Detect which cell encompasses the target text, then output its [X, Y] center coordinate. 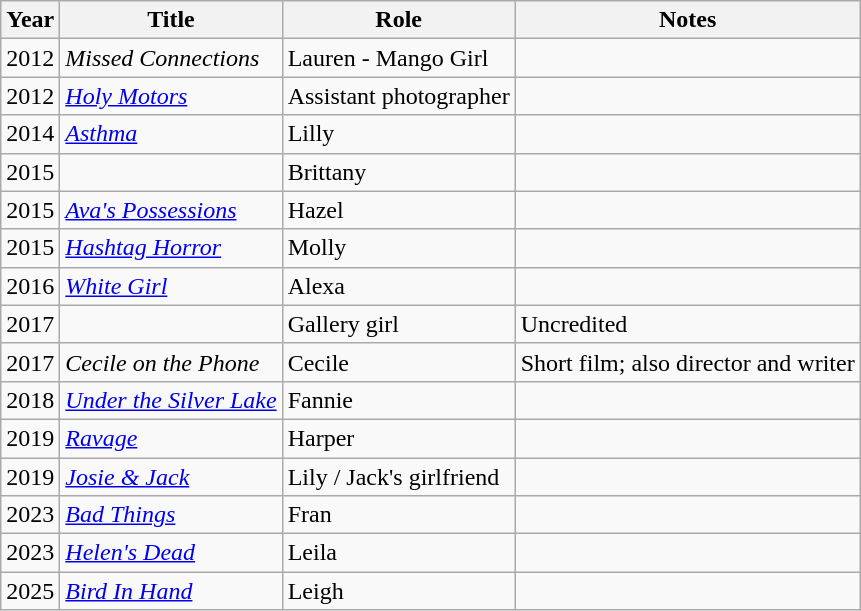
Hazel [398, 210]
Title [171, 20]
Harper [398, 438]
2016 [30, 286]
Under the Silver Lake [171, 400]
Short film; also director and writer [688, 362]
Helen's Dead [171, 553]
2025 [30, 591]
Lily / Jack's girlfriend [398, 477]
Asthma [171, 134]
Lilly [398, 134]
Lauren - Mango Girl [398, 58]
Josie & Jack [171, 477]
Uncredited [688, 324]
Leigh [398, 591]
2014 [30, 134]
Year [30, 20]
Brittany [398, 172]
Ravage [171, 438]
Ava's Possessions [171, 210]
Gallery girl [398, 324]
Bird In Hand [171, 591]
Hashtag Horror [171, 248]
2018 [30, 400]
Cecile on the Phone [171, 362]
Molly [398, 248]
Leila [398, 553]
Fannie [398, 400]
Role [398, 20]
Notes [688, 20]
Holy Motors [171, 96]
White Girl [171, 286]
Cecile [398, 362]
Assistant photographer [398, 96]
Alexa [398, 286]
Fran [398, 515]
Missed Connections [171, 58]
Bad Things [171, 515]
